Detect which cell encompasses the target text, then output its [x, y] center coordinate. 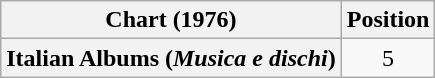
Position [388, 20]
5 [388, 58]
Chart (1976) [171, 20]
Italian Albums (Musica e dischi) [171, 58]
